From the cell containing the given text, extract its center point as (X, Y) coordinate. 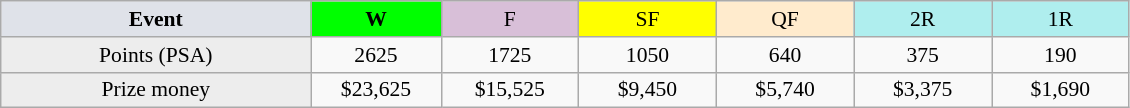
2R (923, 19)
640 (785, 55)
$3,375 (923, 90)
2625 (376, 55)
$5,740 (785, 90)
190 (1061, 55)
$23,625 (376, 90)
QF (785, 19)
375 (923, 55)
1R (1061, 19)
Event (156, 19)
1725 (510, 55)
W (376, 19)
1050 (648, 55)
Prize money (156, 90)
$15,525 (510, 90)
$9,450 (648, 90)
F (510, 19)
SF (648, 19)
Points (PSA) (156, 55)
$1,690 (1061, 90)
